Detect which cell encompasses the target text, then output its (X, Y) center coordinate. 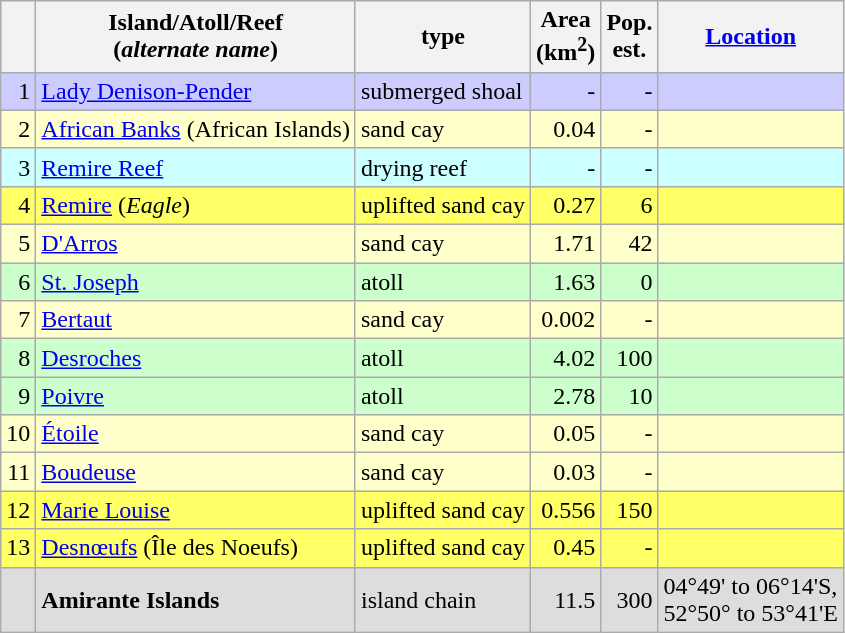
Bertaut (196, 320)
Location (751, 37)
4.02 (565, 358)
4 (18, 205)
type (442, 37)
Remire (Eagle) (196, 205)
Lady Denison-Pender (196, 91)
7 (18, 320)
D'Arros (196, 244)
0 (630, 282)
5 (18, 244)
3 (18, 167)
African Banks (African Islands) (196, 129)
Remire Reef (196, 167)
9 (18, 396)
submerged shoal (442, 91)
Pop.est. (630, 37)
Desroches (196, 358)
Amirante Islands (196, 600)
drying reef (442, 167)
12 (18, 510)
8 (18, 358)
0.45 (565, 548)
Poivre (196, 396)
2 (18, 129)
2.78 (565, 396)
100 (630, 358)
Étoile (196, 434)
1.63 (565, 282)
0.556 (565, 510)
11.5 (565, 600)
0.27 (565, 205)
0.05 (565, 434)
0.04 (565, 129)
300 (630, 600)
Boudeuse (196, 472)
Marie Louise (196, 510)
0.03 (565, 472)
Area(km2) (565, 37)
St. Joseph (196, 282)
1.71 (565, 244)
42 (630, 244)
Island/Atoll/Reef(alternate name) (196, 37)
11 (18, 472)
island chain (442, 600)
13 (18, 548)
1 (18, 91)
Desnœufs (Île des Noeufs) (196, 548)
0.002 (565, 320)
150 (630, 510)
04°49' to 06°14'S,52°50° to 53°41'E (751, 600)
